Return [X, Y] of the center of cell containing provided text 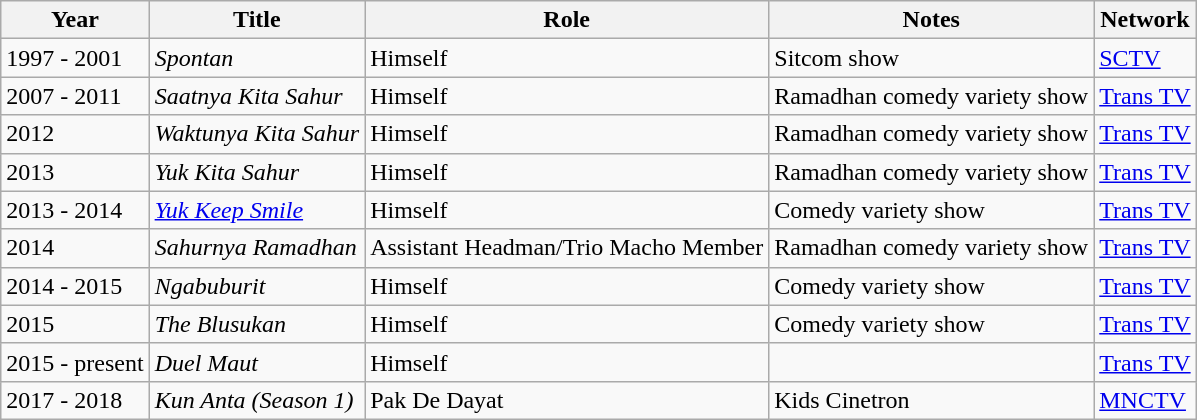
Notes [932, 20]
Spontan [257, 58]
2007 - 2011 [75, 96]
Saatnya Kita Sahur [257, 96]
Year [75, 20]
Waktunya Kita Sahur [257, 134]
1997 - 2001 [75, 58]
Yuk Keep Smile [257, 210]
2013 [75, 172]
SCTV [1145, 58]
Sahurnya Ramadhan [257, 248]
Role [567, 20]
Sitcom show [932, 58]
2014 [75, 248]
2015 - present [75, 362]
Pak De Dayat [567, 400]
Duel Maut [257, 362]
Kids Cinetron [932, 400]
Title [257, 20]
2012 [75, 134]
2015 [75, 324]
2014 - 2015 [75, 286]
Yuk Kita Sahur [257, 172]
Kun Anta (Season 1) [257, 400]
2013 - 2014 [75, 210]
Ngabuburit [257, 286]
Assistant Headman/Trio Macho Member [567, 248]
2017 - 2018 [75, 400]
MNCTV [1145, 400]
The Blusukan [257, 324]
Network [1145, 20]
